Find where the given text appears and provide that cell's center as [x, y] coordinate. 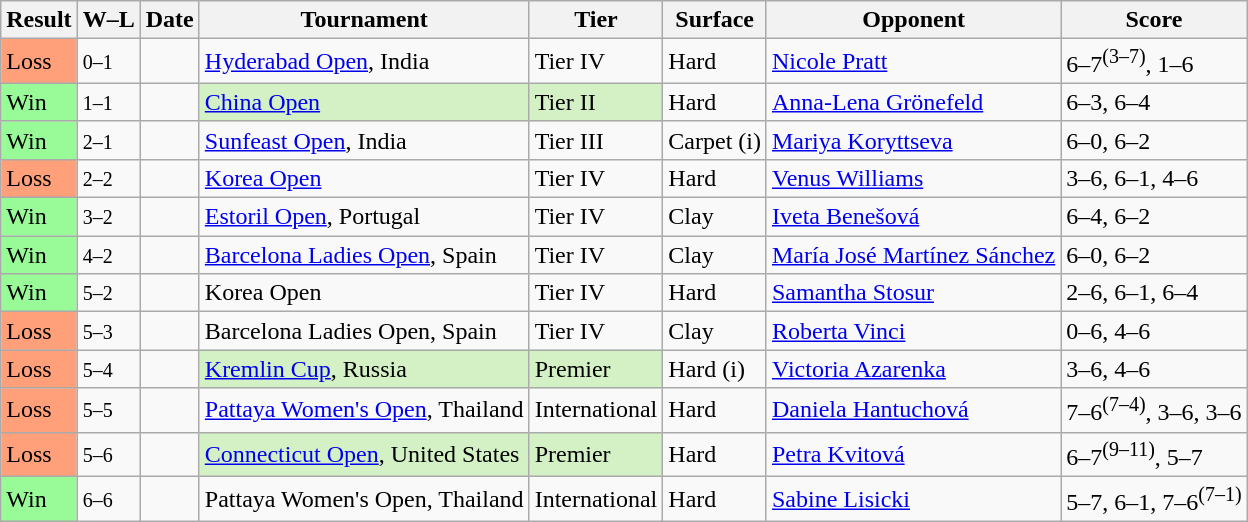
Result [39, 20]
Sunfeast Open, India [364, 140]
Sabine Lisicki [913, 500]
5–7, 6–1, 7–6(7–1) [1154, 500]
6–6 [108, 500]
3–6, 4–6 [1154, 369]
Iveta Benešová [913, 217]
Victoria Azarenka [913, 369]
3–6, 6–1, 4–6 [1154, 178]
Nicole Pratt [913, 62]
Tier [596, 20]
Venus Williams [913, 178]
María José Martínez Sánchez [913, 255]
5–6 [108, 454]
5–5 [108, 410]
W–L [108, 20]
0–6, 4–6 [1154, 331]
Surface [715, 20]
Tournament [364, 20]
Estoril Open, Portugal [364, 217]
Hyderabad Open, India [364, 62]
Date [170, 20]
Opponent [913, 20]
6–4, 6–2 [1154, 217]
Tier II [596, 102]
Tier III [596, 140]
6–3, 6–4 [1154, 102]
2–1 [108, 140]
1–1 [108, 102]
Score [1154, 20]
Carpet (i) [715, 140]
7–6(7–4), 3–6, 3–6 [1154, 410]
6–7(9–11), 5–7 [1154, 454]
Anna-Lena Grönefeld [913, 102]
0–1 [108, 62]
5–2 [108, 293]
2–6, 6–1, 6–4 [1154, 293]
Roberta Vinci [913, 331]
6–7(3–7), 1–6 [1154, 62]
China Open [364, 102]
Mariya Koryttseva [913, 140]
Hard (i) [715, 369]
5–4 [108, 369]
Connecticut Open, United States [364, 454]
3–2 [108, 217]
4–2 [108, 255]
5–3 [108, 331]
Kremlin Cup, Russia [364, 369]
Daniela Hantuchová [913, 410]
Petra Kvitová [913, 454]
Samantha Stosur [913, 293]
2–2 [108, 178]
